Find where the given text appears and provide that cell's center as [x, y] coordinate. 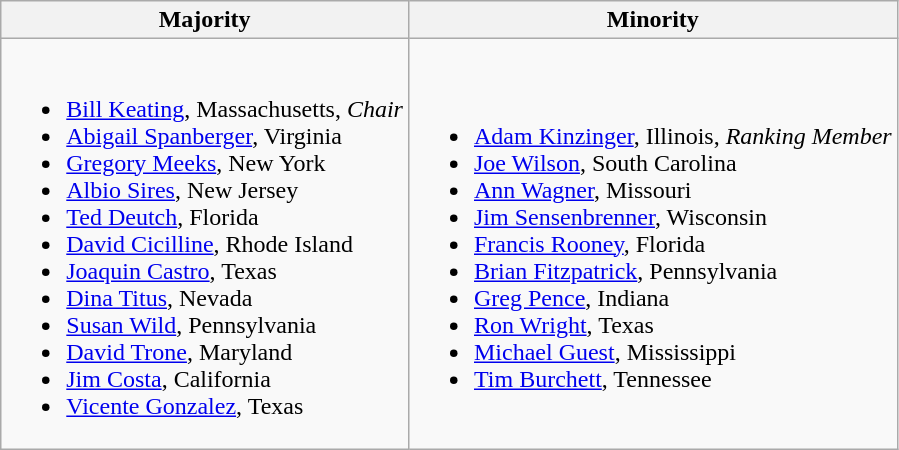
Majority [205, 20]
Minority [652, 20]
